For the text-containing cell, return its midpoint in [x, y] coordinate format. 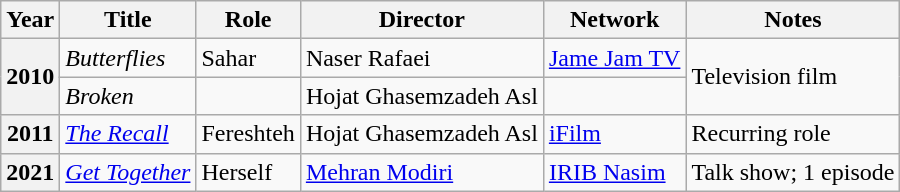
Year [30, 20]
Director [422, 20]
2021 [30, 172]
Talk show; 1 episode [793, 172]
Sahar [248, 58]
Network [614, 20]
Recurring role [793, 134]
2010 [30, 77]
Mehran Modiri [422, 172]
2011 [30, 134]
Title [128, 20]
Naser Rafaei [422, 58]
IRIB Nasim [614, 172]
iFilm [614, 134]
Butterflies [128, 58]
Fereshteh [248, 134]
Notes [793, 20]
Jame Jam TV [614, 58]
Role [248, 20]
Broken [128, 96]
Herself [248, 172]
Get Together [128, 172]
The Recall [128, 134]
Television film [793, 77]
